Scan for the cell matching the given text and deliver its (X, Y) coordinate at center. 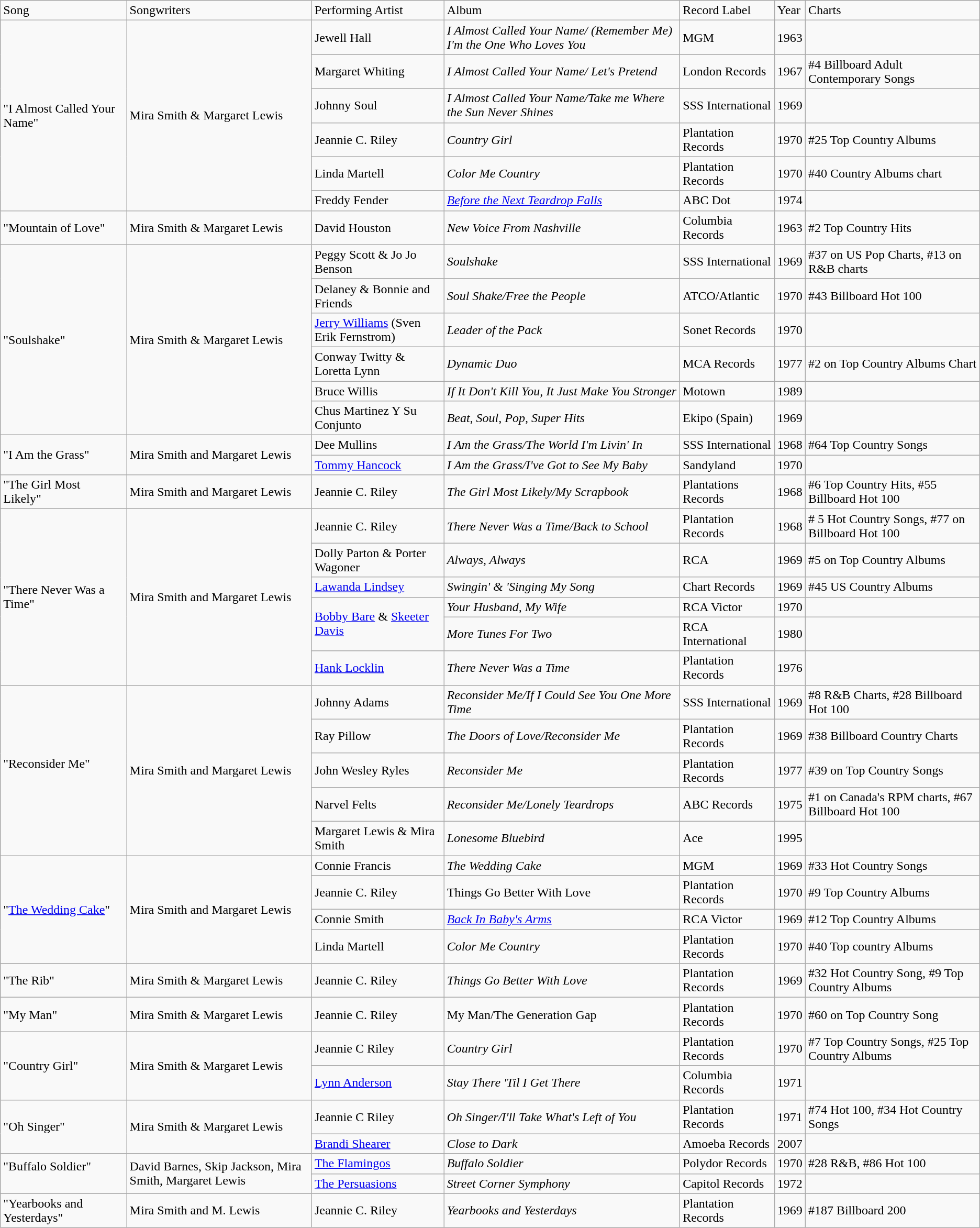
Ace (728, 838)
#37 on US Pop Charts, #13 on R&B charts (892, 262)
#4 Billboard Adult Contemporary Songs (892, 71)
The Persuasions (378, 1183)
#74 Hot 100, #34 Hot Country Songs (892, 1116)
ABC Records (728, 804)
ABC Dot (728, 201)
Record Label (728, 10)
Stay There 'Til I Get There (562, 1083)
Lawanda Lindsey (378, 587)
Tommy Hancock (378, 465)
#39 on Top Country Songs (892, 770)
"Oh Singer" (64, 1127)
"There Never Was a Time" (64, 597)
Connie Smith (378, 920)
Motown (728, 391)
#187 Billboard 200 (892, 1211)
#64 Top Country Songs (892, 445)
The Flamingos (378, 1164)
John Wesley Ryles (378, 770)
Your Husband, My Wife (562, 607)
Year (789, 10)
Connie Francis (378, 866)
The Wedding Cake (562, 866)
Leader of the Pack (562, 330)
#38 Billboard Country Charts (892, 736)
Amoeba Records (728, 1144)
Dolly Parton & Porter Wagoner (378, 560)
I Almost Called Your Name/Take me Where the Sun Never Shines (562, 106)
New Voice From Nashville (562, 227)
Mira Smith and M. Lewis (219, 1211)
Peggy Scott & Jo Jo Benson (378, 262)
"Mountain of Love" (64, 227)
1989 (789, 391)
1975 (789, 804)
I Almost Called Your Name/ (Remember Me) I'm the One Who Loves You (562, 38)
Bobby Bare & Skeeter Davis (378, 624)
Beat, Soul, Pop, Super Hits (562, 418)
London Records (728, 71)
Song (64, 10)
Oh Singer/I'll Take What's Left of You (562, 1116)
Ray Pillow (378, 736)
I Am the Grass/The World I'm Livin' In (562, 445)
Jerry Williams (Sven Erik Fernstrom) (378, 330)
#60 on Top Country Song (892, 1015)
"Country Girl" (64, 1066)
"Soulshake" (64, 339)
Dee Mullins (378, 445)
#40 Country Albums chart (892, 174)
#2 Top Country Hits (892, 227)
My Man/The Generation Gap (562, 1015)
There Never Was a Time/Back to School (562, 526)
Johnny Soul (378, 106)
Sonet Records (728, 330)
"My Man" (64, 1015)
If It Don't Kill You, It Just Make You Stronger (562, 391)
1974 (789, 201)
Plantations Records (728, 492)
Before the Next Teardrop Falls (562, 201)
1967 (789, 71)
Street Corner Symphony (562, 1183)
Swingin' & 'Singing My Song (562, 587)
Freddy Fender (378, 201)
The Girl Most Likely/My Scrapbook (562, 492)
Delaney & Bonnie and Friends (378, 295)
More Tunes For Two (562, 634)
1972 (789, 1183)
#9 Top Country Albums (892, 892)
RCA International (728, 634)
# 5 Hot Country Songs, #77 on Billboard Hot 100 (892, 526)
"The Girl Most Likely" (64, 492)
Sandyland (728, 465)
Margaret Lewis & Mira Smith (378, 838)
Buffalo Soldier (562, 1164)
"Reconsider Me" (64, 770)
#2 on Top Country Albums Chart (892, 363)
Reconsider Me (562, 770)
#32 Hot Country Song, #9 Top Country Albums (892, 980)
Jewell Hall (378, 38)
"Yearbooks and Yesterdays" (64, 1211)
Capitol Records (728, 1183)
Lynn Anderson (378, 1083)
David Barnes, Skip Jackson, Mira Smith, Margaret Lewis (219, 1174)
Soul Shake/Free the People (562, 295)
Soulshake (562, 262)
Polydor Records (728, 1164)
Narvel Felts (378, 804)
Hank Locklin (378, 668)
1980 (789, 634)
1995 (789, 838)
#40 Top country Albums (892, 947)
"I Almost Called Your Name" (64, 115)
Ekipo (Spain) (728, 418)
The Doors of Love/Reconsider Me (562, 736)
Brandi Shearer (378, 1144)
ATCO/Atlantic (728, 295)
"Buffalo Soldier" (64, 1174)
#5 on Top Country Albums (892, 560)
Reconsider Me/If I Could See You One More Time (562, 702)
Close to Dark (562, 1144)
#12 Top Country Albums (892, 920)
1976 (789, 668)
Back In Baby's Arms (562, 920)
Charts (892, 10)
I Am the Grass/I've Got to See My Baby (562, 465)
#8 R&B Charts, #28 Billboard Hot 100 (892, 702)
"The Wedding Cake" (64, 910)
Bruce Willis (378, 391)
#33 Hot Country Songs (892, 866)
#1 on Canada's RPM charts, #67 Billboard Hot 100 (892, 804)
#6 Top Country Hits, #55 Billboard Hot 100 (892, 492)
There Never Was a Time (562, 668)
Chart Records (728, 587)
Album (562, 10)
Johnny Adams (378, 702)
Reconsider Me/Lonely Teardrops (562, 804)
RCA (728, 560)
David Houston (378, 227)
"The Rib" (64, 980)
Chus Martinez Y Su Conjunto (378, 418)
2007 (789, 1144)
#7 Top Country Songs, #25 Top Country Albums (892, 1048)
#28 R&B, #86 Hot 100 (892, 1164)
#43 Billboard Hot 100 (892, 295)
#45 US Country Albums (892, 587)
Dynamic Duo (562, 363)
Performing Artist (378, 10)
Yearbooks and Yesterdays (562, 1211)
Conway Twitty & Loretta Lynn (378, 363)
#25 Top Country Albums (892, 139)
I Almost Called Your Name/ Let's Pretend (562, 71)
"I Am the Grass" (64, 455)
MCA Records (728, 363)
Margaret Whiting (378, 71)
Lonesome Bluebird (562, 838)
Songwriters (219, 10)
Always, Always (562, 560)
